Output the [x, y] coordinate of the center of the cell containing the given text.  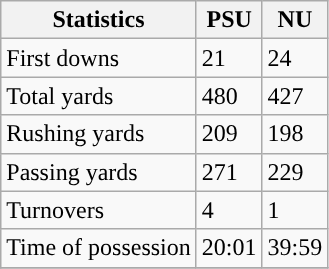
20:01 [229, 248]
24 [295, 58]
Rushing yards [99, 134]
First downs [99, 58]
271 [229, 172]
229 [295, 172]
Total yards [99, 96]
1 [295, 210]
427 [295, 96]
Time of possession [99, 248]
4 [229, 210]
198 [295, 134]
21 [229, 58]
PSU [229, 20]
Statistics [99, 20]
480 [229, 96]
209 [229, 134]
NU [295, 20]
39:59 [295, 248]
Passing yards [99, 172]
Turnovers [99, 210]
